Search for the cell housing the specified text and yield its [x, y] center coordinate. 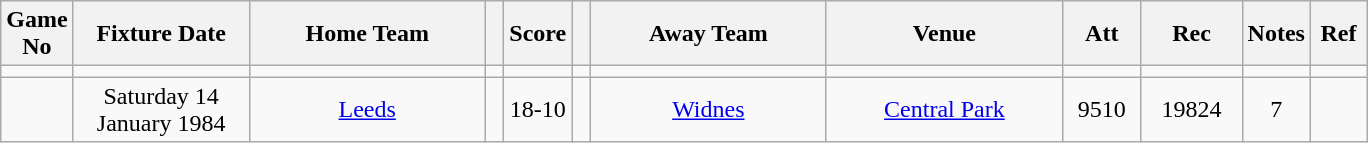
Att [1102, 34]
Leeds [367, 110]
Venue [944, 34]
Notes [1276, 34]
Rec [1192, 34]
Game No [37, 34]
Away Team [708, 34]
Widnes [708, 110]
Central Park [944, 110]
Saturday 14 January 1984 [161, 110]
Fixture Date [161, 34]
9510 [1102, 110]
Ref [1338, 34]
Home Team [367, 34]
7 [1276, 110]
19824 [1192, 110]
18-10 [538, 110]
Score [538, 34]
